Provide the (x, y) coordinate of the cell's center where the given text is located.  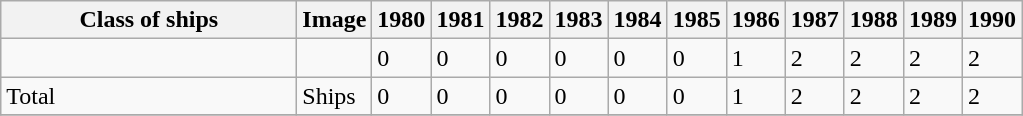
1980 (402, 20)
1990 (992, 20)
Ships (334, 96)
1983 (578, 20)
1985 (696, 20)
Class of ships (149, 20)
1982 (520, 20)
1987 (814, 20)
1988 (874, 20)
Total (149, 96)
Image (334, 20)
1986 (756, 20)
1981 (460, 20)
1984 (638, 20)
1989 (932, 20)
